Provide the [X, Y] coordinate of the cell's center where the given text is located.  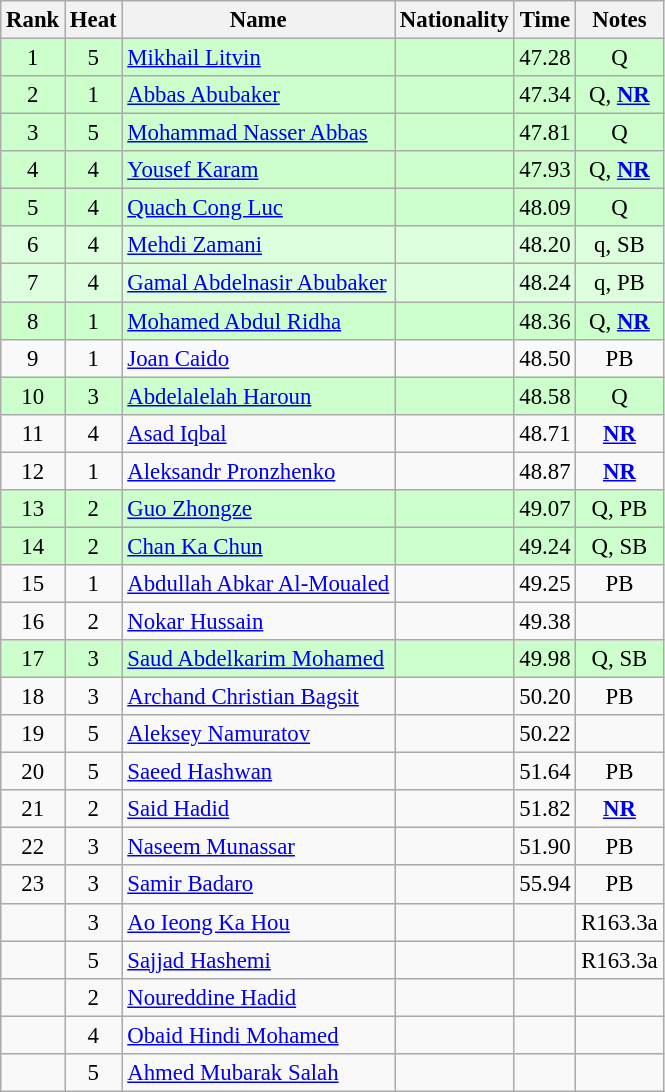
49.24 [545, 546]
Aleksey Namuratov [258, 734]
Yousef Karam [258, 170]
51.90 [545, 847]
Obaid Hindi Mohamed [258, 1035]
48.71 [545, 433]
Said Hadid [258, 809]
13 [33, 509]
Asad Iqbal [258, 433]
Saud Abdelkarim Mohamed [258, 659]
Archand Christian Bagsit [258, 697]
55.94 [545, 885]
Noureddine Hadid [258, 997]
19 [33, 734]
17 [33, 659]
11 [33, 433]
Saeed Hashwan [258, 772]
Abdelalelah Haroun [258, 396]
51.82 [545, 809]
49.07 [545, 509]
48.58 [545, 396]
48.09 [545, 208]
Mehdi Zamani [258, 245]
50.20 [545, 697]
Chan Ka Chun [258, 546]
12 [33, 471]
Naseem Munassar [258, 847]
Heat [94, 20]
50.22 [545, 734]
Abdullah Abkar Al-Moualed [258, 584]
Ao Ieong Ka Hou [258, 922]
18 [33, 697]
15 [33, 584]
Rank [33, 20]
6 [33, 245]
23 [33, 885]
48.24 [545, 283]
Samir Badaro [258, 885]
48.87 [545, 471]
q, PB [620, 283]
Q, PB [620, 509]
48.50 [545, 358]
16 [33, 621]
10 [33, 396]
Name [258, 20]
Abbas Abubaker [258, 95]
q, SB [620, 245]
Mohammad Nasser Abbas [258, 133]
Nokar Hussain [258, 621]
Mohamed Abdul Ridha [258, 321]
51.64 [545, 772]
47.93 [545, 170]
49.98 [545, 659]
Guo Zhongze [258, 509]
9 [33, 358]
Aleksandr Pronzhenko [258, 471]
Notes [620, 20]
47.81 [545, 133]
22 [33, 847]
20 [33, 772]
Gamal Abdelnasir Abubaker [258, 283]
49.25 [545, 584]
Time [545, 20]
Sajjad Hashemi [258, 960]
Mikhail Litvin [258, 58]
21 [33, 809]
49.38 [545, 621]
Nationality [454, 20]
8 [33, 321]
47.28 [545, 58]
Joan Caido [258, 358]
7 [33, 283]
48.20 [545, 245]
Ahmed Mubarak Salah [258, 1073]
Quach Cong Luc [258, 208]
14 [33, 546]
48.36 [545, 321]
47.34 [545, 95]
